Scan for the cell matching the given text and deliver its (x, y) coordinate at center. 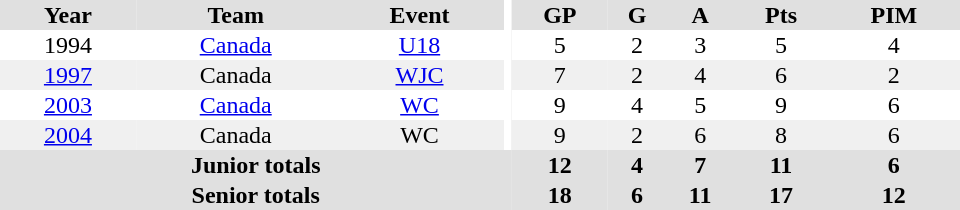
G (637, 15)
Team (236, 15)
GP (560, 15)
Event (420, 15)
2004 (68, 135)
8 (780, 135)
2003 (68, 105)
Pts (780, 15)
PIM (894, 15)
18 (560, 195)
1994 (68, 45)
Junior totals (256, 165)
17 (780, 195)
Senior totals (256, 195)
1997 (68, 75)
Year (68, 15)
3 (700, 45)
U18 (420, 45)
WJC (420, 75)
A (700, 15)
